Search for the cell housing the specified text and yield its (x, y) center coordinate. 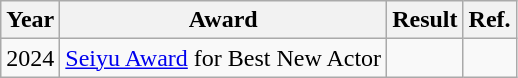
Seiyu Award for Best New Actor (224, 58)
Ref. (490, 20)
2024 (30, 58)
Year (30, 20)
Award (224, 20)
Result (425, 20)
